Identify which cell holds the provided text, then report its [X, Y] central coordinate. 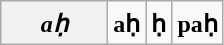
ḥ [159, 23]
paḥ [198, 23]
